Scan for the cell matching the given text and deliver its (X, Y) coordinate at center. 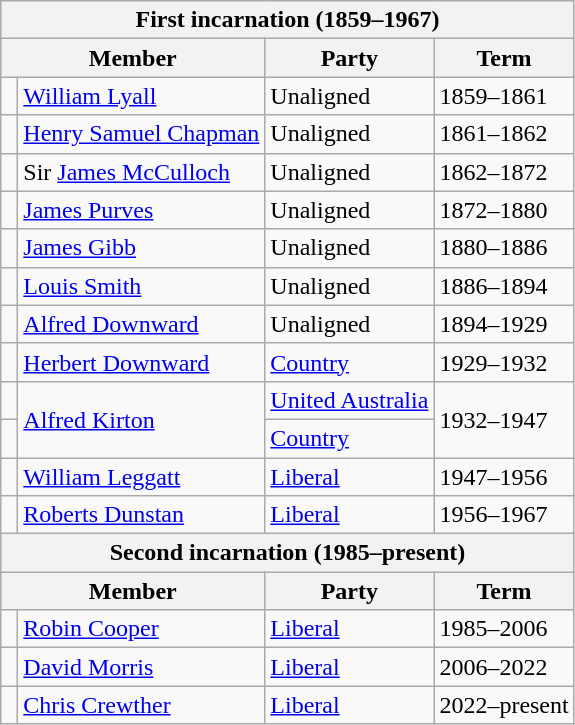
1894–1929 (504, 324)
1932–1947 (504, 419)
1886–1894 (504, 286)
Robin Cooper (142, 629)
1929–1932 (504, 362)
1862–1872 (504, 172)
2022–present (504, 705)
1985–2006 (504, 629)
1880–1886 (504, 248)
James Purves (142, 210)
Alfred Downward (142, 324)
Sir James McCulloch (142, 172)
1947–1956 (504, 477)
1956–1967 (504, 515)
Chris Crewther (142, 705)
Alfred Kirton (142, 419)
2006–2022 (504, 667)
United Australia (350, 400)
William Lyall (142, 96)
David Morris (142, 667)
First incarnation (1859–1967) (288, 20)
Louis Smith (142, 286)
Roberts Dunstan (142, 515)
Henry Samuel Chapman (142, 134)
William Leggatt (142, 477)
James Gibb (142, 248)
1859–1861 (504, 96)
Herbert Downward (142, 362)
1861–1862 (504, 134)
1872–1880 (504, 210)
Second incarnation (1985–present) (288, 553)
